Scan for the cell matching the given text and deliver its [x, y] coordinate at center. 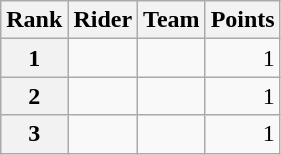
2 [34, 96]
Rank [34, 20]
Rider [103, 20]
3 [34, 134]
Points [242, 20]
Team [172, 20]
